Provide the (X, Y) coordinate of the cell's center where the given text is located.  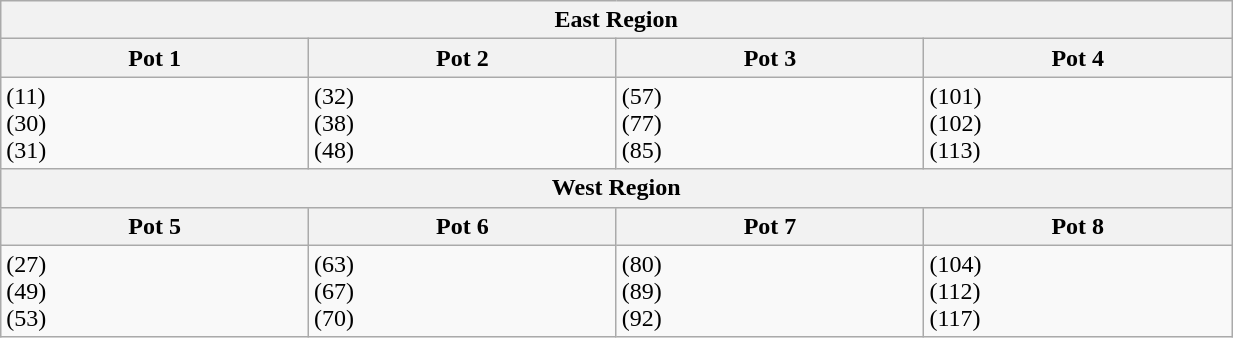
Pot 6 (462, 226)
Pot 8 (1078, 226)
(11) (30) (31) (155, 123)
Pot 7 (770, 226)
Pot 3 (770, 58)
(63) (67) (70) (462, 291)
(101) (102) (113) (1078, 123)
(80) (89) (92) (770, 291)
East Region (616, 20)
Pot 1 (155, 58)
(27) (49) (53) (155, 291)
(57) (77) (85) (770, 123)
Pot 5 (155, 226)
Pot 4 (1078, 58)
Pot 2 (462, 58)
(32) (38) (48) (462, 123)
West Region (616, 188)
(104) (112) (117) (1078, 291)
